Search for the cell housing the specified text and yield its (x, y) center coordinate. 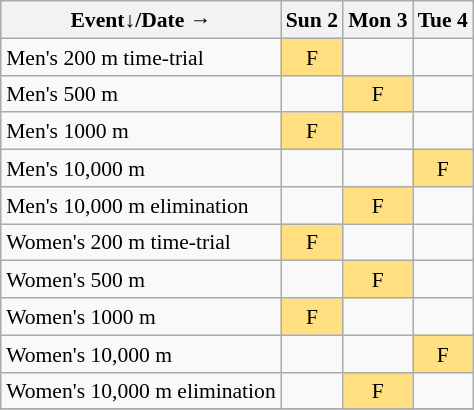
Tue 4 (443, 20)
Mon 3 (378, 20)
Men's 500 m (141, 94)
Men's 10,000 m elimination (141, 204)
Men's 1000 m (141, 130)
Event↓/Date → (141, 20)
Men's 10,000 m (141, 168)
Women's 200 m time-trial (141, 242)
Women's 1000 m (141, 316)
Women's 10,000 m elimination (141, 390)
Women's 500 m (141, 280)
Sun 2 (312, 20)
Women's 10,000 m (141, 354)
Men's 200 m time-trial (141, 56)
